Scan for the cell matching the given text and deliver its [x, y] coordinate at center. 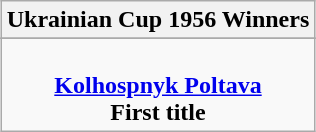
Kolhospnyk PoltavaFirst title [158, 85]
Ukrainian Cup 1956 Winners [158, 20]
